Provide the (X, Y) coordinate of the cell's center where the given text is located.  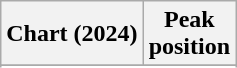
Chart (2024) (72, 34)
Peakposition (189, 34)
